Extract the (X, Y) coordinate from the center of the cell holding the provided text.  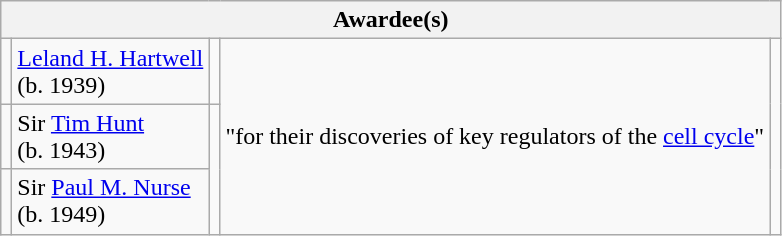
Awardee(s) (391, 20)
Sir Tim Hunt(b. 1943) (110, 136)
"for their discoveries of key regulators of the cell cycle" (495, 136)
Leland H. Hartwell(b. 1939) (110, 72)
Sir Paul M. Nurse(b. 1949) (110, 202)
